Provide the (X, Y) coordinate of the cell's center where the given text is located.  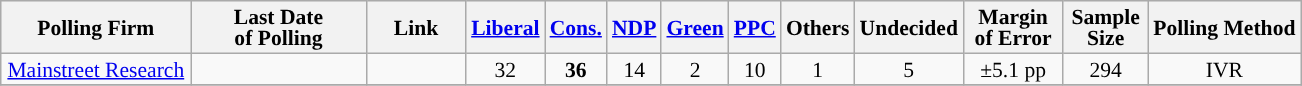
IVR (1224, 68)
PPC (755, 27)
2 (694, 68)
1 (818, 68)
Mainstreet Research (96, 68)
Cons. (576, 27)
±5.1 pp (1013, 68)
Polling Method (1224, 27)
Undecided (909, 27)
36 (576, 68)
Others (818, 27)
32 (505, 68)
14 (634, 68)
NDP (634, 27)
Liberal (505, 27)
SampleSize (1106, 27)
294 (1106, 68)
10 (755, 68)
5 (909, 68)
Marginof Error (1013, 27)
Polling Firm (96, 27)
Link (416, 27)
Last Dateof Polling (278, 27)
Green (694, 27)
